Pinpoint the cell where the given text exists, returning its (x, y) midpoint coordinate. 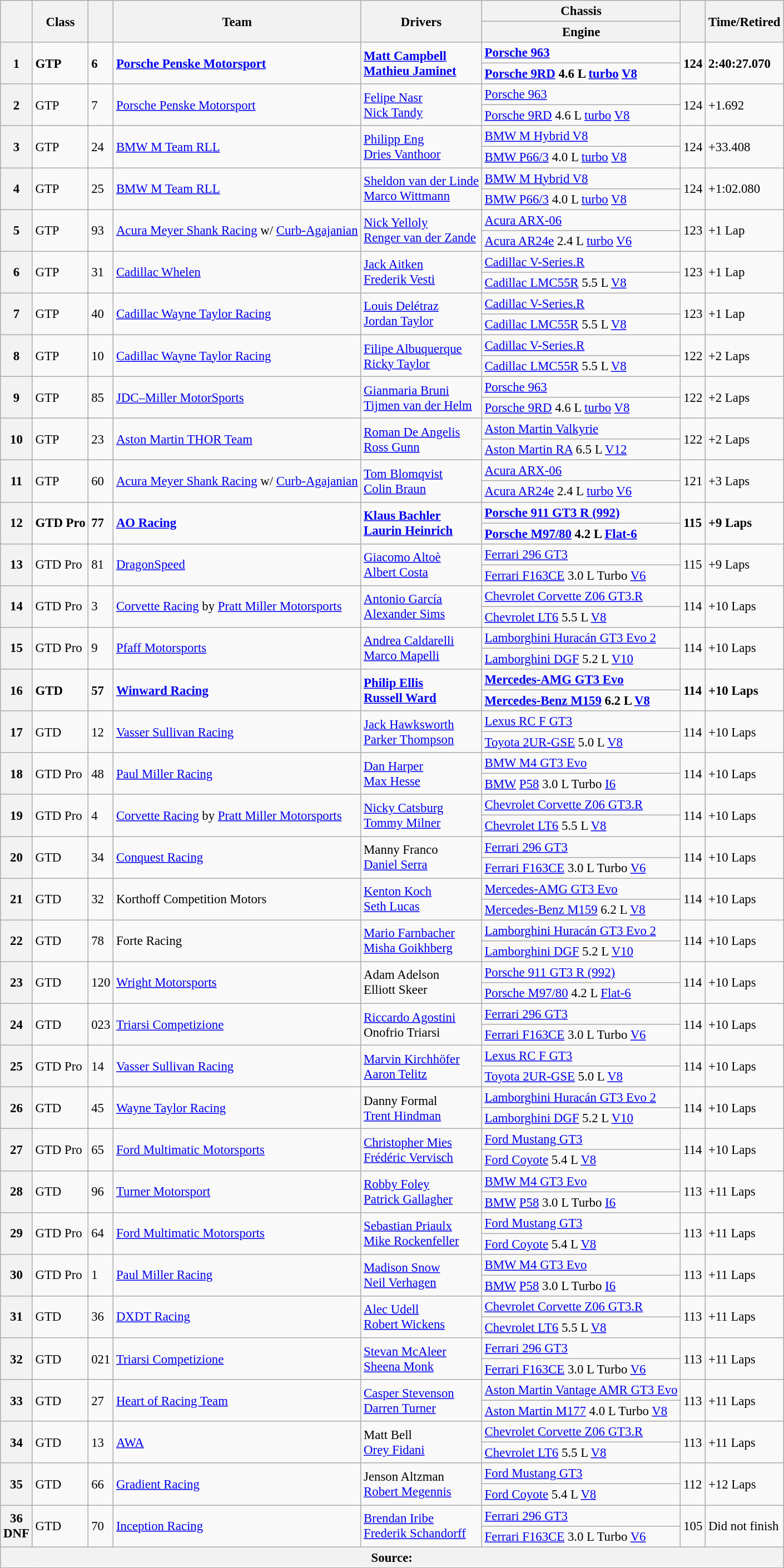
Forte Racing (237, 940)
Heart of Racing Team (237, 1401)
Tom Blomqvist Colin Braun (421, 481)
Aston Martin Vantage AMR GT3 Evo (581, 1390)
Winward Racing (237, 690)
Inception Racing (237, 1526)
Brendan Iribe Frederik Schandorff (421, 1526)
Giacomo Altoè Albert Costa (421, 565)
121 (693, 481)
+1.692 (745, 104)
78 (101, 940)
35 (17, 1484)
15 (17, 648)
65 (101, 1149)
64 (101, 1233)
33 (17, 1401)
+3 Laps (745, 481)
36DNF (17, 1526)
Conquest Racing (237, 857)
Dan Harper Max Hesse (421, 774)
30 (17, 1275)
Philip Ellis Russell Ward (421, 690)
Robby Foley Patrick Gallagher (421, 1192)
2:40:27.070 (745, 63)
Philipp Eng Dries Vanthoor (421, 147)
Jenson Altzman Robert Megennis (421, 1484)
36 (101, 1317)
77 (101, 522)
20 (17, 857)
18 (17, 774)
Nicky Catsburg Tommy Milner (421, 816)
120 (101, 983)
AWA (237, 1442)
Did not finish (745, 1526)
85 (101, 398)
Stevan McAleer Sheena Monk (421, 1358)
DragonSpeed (237, 565)
Riccardo Agostini Onofrio Triarsi (421, 1024)
96 (101, 1192)
Casper Stevenson Darren Turner (421, 1401)
Class (60, 21)
Danny Formal Trent Hindman (421, 1108)
Felipe Nasr Nick Tandy (421, 104)
Marvin Kirchhöfer Aaron Telitz (421, 1066)
+12 Laps (745, 1484)
105 (693, 1526)
Chassis (581, 11)
Antonio García Alexander Sims (421, 607)
AO Racing (237, 522)
Roman De Angelis Ross Gunn (421, 439)
29 (17, 1233)
Christopher Mies Frédéric Vervisch (421, 1149)
28 (17, 1192)
93 (101, 230)
26 (17, 1108)
Aston Martin M177 4.0 L Turbo V8 (581, 1411)
17 (17, 731)
Engine (581, 32)
Nick Yelloly Renger van der Zande (421, 230)
66 (101, 1484)
16 (17, 690)
2 (17, 104)
Turner Motorsport (237, 1192)
Matt Bell Orey Fidani (421, 1442)
40 (101, 313)
22 (17, 940)
DXDT Racing (237, 1317)
Alec Udell Robert Wickens (421, 1317)
Matt Campbell Mathieu Jaminet (421, 63)
Filipe Albuquerque Ricky Taylor (421, 356)
Louis Delétraz Jordan Taylor (421, 313)
Andrea Caldarelli Marco Mapelli (421, 648)
Sebastian Priaulx Mike Rockenfeller (421, 1233)
Korthoff Competition Motors (237, 899)
11 (17, 481)
8 (17, 356)
48 (101, 774)
+1:02.080 (745, 189)
Wright Motorsports (237, 983)
Aston Martin THOR Team (237, 439)
Cadillac Whelen (237, 272)
Jack Hawksworth Parker Thompson (421, 731)
Aston Martin RA 6.5 L V12 (581, 450)
Wayne Taylor Racing (237, 1108)
Gianmaria Bruni Tijmen van der Helm (421, 398)
57 (101, 690)
81 (101, 565)
Mario Farnbacher Misha Goikhberg (421, 940)
Jack Aitken Frederik Vesti (421, 272)
45 (101, 1108)
112 (693, 1484)
+33.408 (745, 147)
Klaus Bachler Laurin Heinrich (421, 522)
Sheldon van der Linde Marco Wittmann (421, 189)
021 (101, 1358)
Time/Retired (745, 21)
023 (101, 1024)
5 (17, 230)
60 (101, 481)
JDC–Miller MotorSports (237, 398)
Gradient Racing (237, 1484)
Madison Snow Neil Verhagen (421, 1275)
Source: (392, 1557)
Aston Martin Valkyrie (581, 429)
Adam Adelson Elliott Skeer (421, 983)
Manny Franco Daniel Serra (421, 857)
Drivers (421, 21)
Pfaff Motorsports (237, 648)
21 (17, 899)
Team (237, 21)
70 (101, 1526)
19 (17, 816)
Kenton Koch Seth Lucas (421, 899)
